Determine the [x, y] coordinate at the center of the cell enclosing the given text.  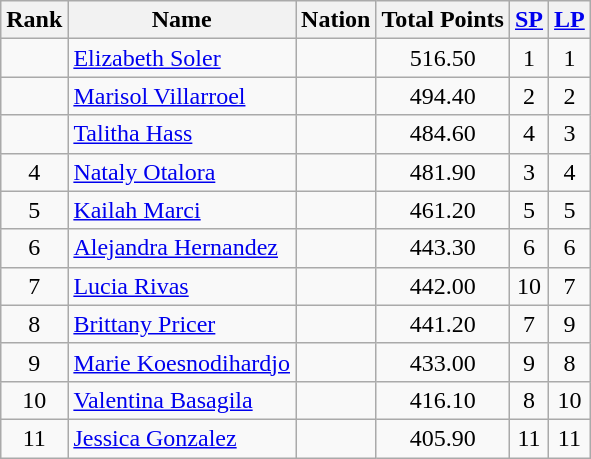
Lucia Rivas [182, 286]
441.20 [443, 324]
416.10 [443, 400]
Jessica Gonzalez [182, 438]
484.60 [443, 134]
Marisol Villarroel [182, 96]
Total Points [443, 20]
461.20 [443, 210]
Nataly Otalora [182, 172]
Name [182, 20]
494.40 [443, 96]
Alejandra Hernandez [182, 248]
442.00 [443, 286]
433.00 [443, 362]
Marie Koesnodihardjo [182, 362]
405.90 [443, 438]
Brittany Pricer [182, 324]
Elizabeth Soler [182, 58]
516.50 [443, 58]
443.30 [443, 248]
Talitha Hass [182, 134]
LP [570, 20]
Kailah Marci [182, 210]
Valentina Basagila [182, 400]
481.90 [443, 172]
Rank [34, 20]
Nation [336, 20]
SP [528, 20]
